From the cell containing the given text, extract its center point as [X, Y] coordinate. 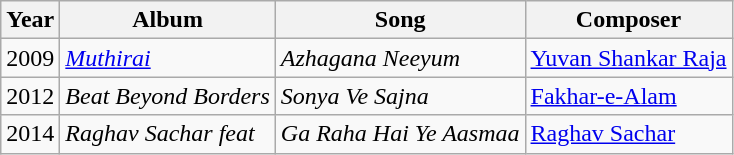
Raghav Sachar feat [168, 134]
Ga Raha Hai Ye Aasmaa [400, 134]
Yuvan Shankar Raja [628, 58]
Sonya Ve Sajna [400, 96]
Muthirai [168, 58]
Raghav Sachar [628, 134]
Year [30, 20]
Fakhar-e-Alam [628, 96]
Beat Beyond Borders [168, 96]
Album [168, 20]
Composer [628, 20]
2014 [30, 134]
Azhagana Neeyum [400, 58]
2012 [30, 96]
Song [400, 20]
2009 [30, 58]
